Extract the [X, Y] coordinate from the center of the cell holding the provided text.  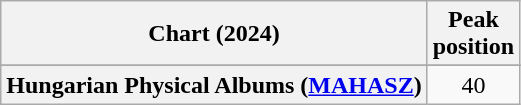
Chart (2024) [214, 34]
Peakposition [473, 34]
40 [473, 85]
Hungarian Physical Albums (MAHASZ) [214, 85]
